Provide the (X, Y) coordinate of the cell's center where the given text is located.  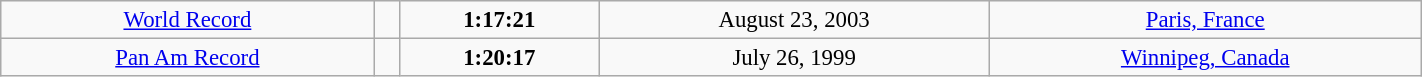
World Record (188, 20)
August 23, 2003 (794, 20)
Paris, France (1205, 20)
1:17:21 (500, 20)
July 26, 1999 (794, 58)
Pan Am Record (188, 58)
Winnipeg, Canada (1205, 58)
1:20:17 (500, 58)
